Find where the given text appears and provide that cell's center as [x, y] coordinate. 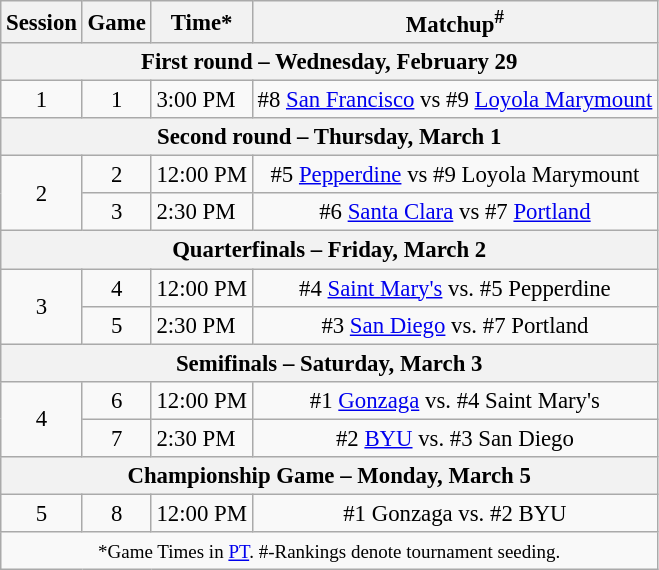
*Game Times in PT. #-Rankings denote tournament seeding. [330, 551]
8 [116, 513]
#1 Gonzaga vs. #4 Saint Mary's [454, 400]
#8 San Francisco vs #9 Loyola Marymount [454, 100]
Semifinals – Saturday, March 3 [330, 363]
#3 San Diego vs. #7 Portland [454, 325]
7 [116, 438]
Second round – Thursday, March 1 [330, 137]
Game [116, 22]
Quarterfinals – Friday, March 2 [330, 250]
Time* [202, 22]
6 [116, 400]
First round – Wednesday, February 29 [330, 62]
3:00 PM [202, 100]
#1 Gonzaga vs. #2 BYU [454, 513]
#2 BYU vs. #3 San Diego [454, 438]
#6 Santa Clara vs #7 Portland [454, 213]
Championship Game – Monday, March 5 [330, 476]
#4 Saint Mary's vs. #5 Pepperdine [454, 288]
Matchup# [454, 22]
Session [42, 22]
#5 Pepperdine vs #9 Loyola Marymount [454, 175]
